Detect which cell encompasses the target text, then output its [X, Y] center coordinate. 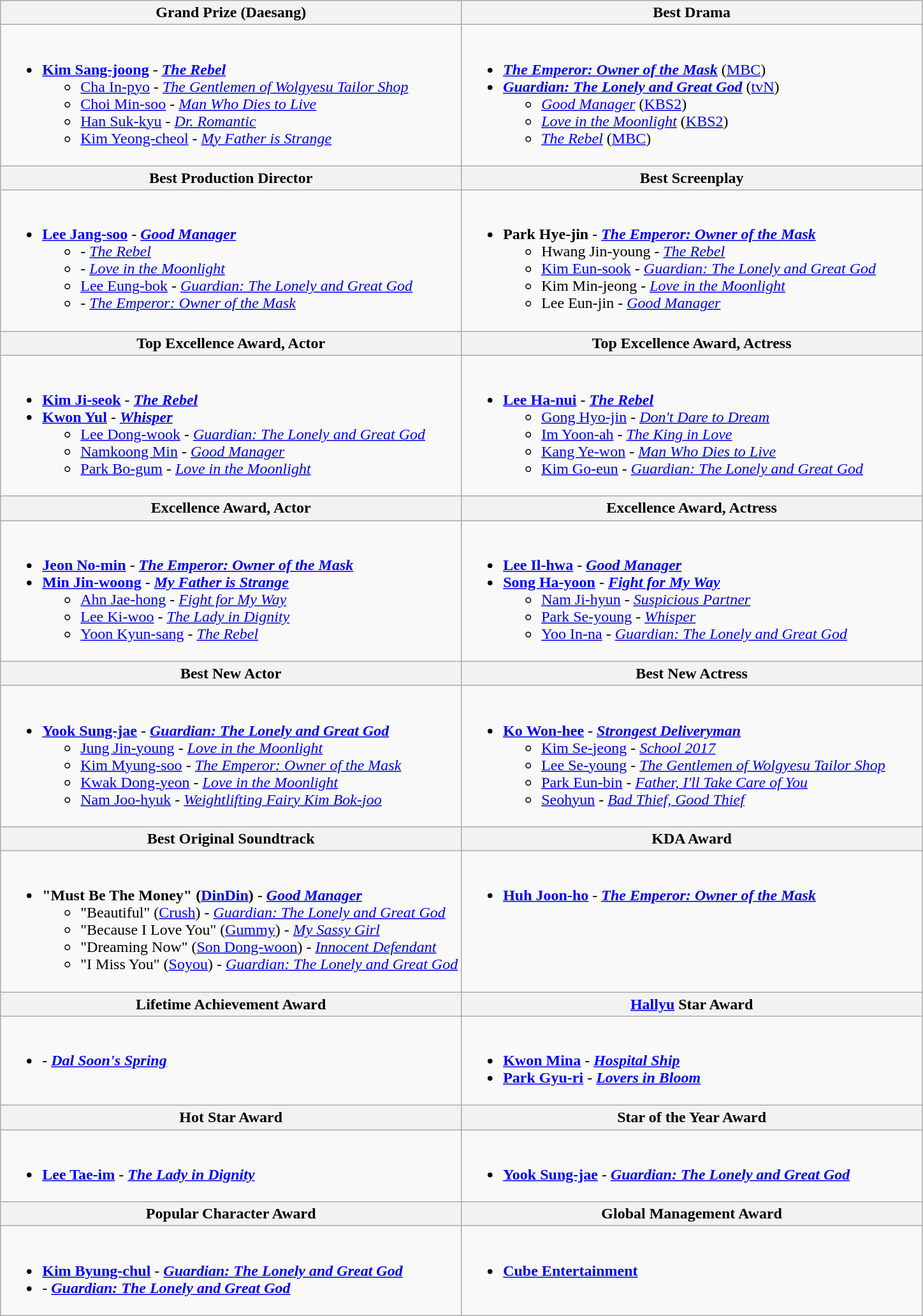
Popular Character Award [231, 1214]
Huh Joon-ho - The Emperor: Owner of the Mask [692, 921]
Kwon Mina - Hospital ShipPark Gyu-ri - Lovers in Bloom [692, 1061]
Cube Entertainment [692, 1271]
Star of the Year Award [692, 1118]
Hallyu Star Award [692, 1004]
Best New Actor [231, 673]
Top Excellence Award, Actor [231, 343]
KDA Award [692, 838]
Best Production Director [231, 178]
Grand Prize (Daesang) [231, 13]
Kim Byung-chul - Guardian: The Lonely and Great God - Guardian: The Lonely and Great God [231, 1271]
Excellence Award, Actress [692, 508]
The Emperor: Owner of the Mask (MBC)Guardian: The Lonely and Great God (tvN)Good Manager (KBS2)Love in the Moonlight (KBS2)The Rebel (MBC) [692, 96]
Lee Tae-im - The Lady in Dignity [231, 1166]
Hot Star Award [231, 1118]
Top Excellence Award, Actress [692, 343]
Best Screenplay [692, 178]
Excellence Award, Actor [231, 508]
Lifetime Achievement Award [231, 1004]
Best New Actress [692, 673]
Best Original Soundtrack [231, 838]
- Dal Soon's Spring [231, 1061]
Best Drama [692, 13]
Global Management Award [692, 1214]
Yook Sung-jae - Guardian: The Lonely and Great God [692, 1166]
Lee Jang-soo - Good Manager - The Rebel - Love in the MoonlightLee Eung-bok - Guardian: The Lonely and Great God - The Emperor: Owner of the Mask [231, 260]
